Return the (X, Y) coordinate for the center point of the cell that contains the specified text.  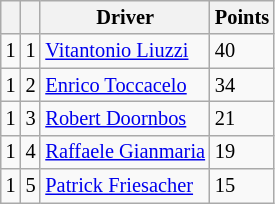
Patrick Friesacher (125, 186)
4 (31, 152)
3 (31, 118)
Vitantonio Liuzzi (125, 51)
Robert Doornbos (125, 118)
2 (31, 85)
19 (242, 152)
15 (242, 186)
34 (242, 85)
5 (31, 186)
Driver (125, 17)
Raffaele Gianmaria (125, 152)
Enrico Toccacelo (125, 85)
Points (242, 17)
40 (242, 51)
21 (242, 118)
